Output the (X, Y) coordinate of the center of the cell containing the given text.  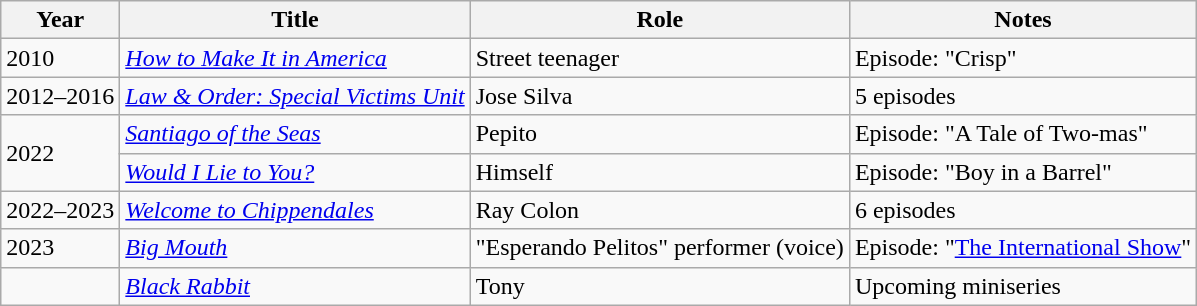
Himself (660, 172)
Ray Colon (660, 210)
Upcoming miniseries (1022, 286)
2022 (60, 153)
2023 (60, 248)
Street teenager (660, 58)
Episode: "Boy in a Barrel" (1022, 172)
Welcome to Chippendales (295, 210)
"Esperando Pelitos" performer (voice) (660, 248)
5 episodes (1022, 96)
How to Make It in America (295, 58)
Big Mouth (295, 248)
Jose Silva (660, 96)
2012–2016 (60, 96)
Law & Order: Special Victims Unit (295, 96)
Would I Lie to You? (295, 172)
Episode: "Crisp" (1022, 58)
Episode: "The International Show" (1022, 248)
Tony (660, 286)
Santiago of the Seas (295, 134)
Pepito (660, 134)
Episode: "A Tale of Two-mas" (1022, 134)
6 episodes (1022, 210)
Title (295, 20)
Year (60, 20)
2010 (60, 58)
Role (660, 20)
Notes (1022, 20)
Black Rabbit (295, 286)
2022–2023 (60, 210)
